For the text-containing cell, return its midpoint in [x, y] coordinate format. 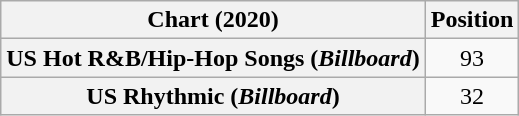
US Hot R&B/Hip-Hop Songs (Billboard) [213, 58]
US Rhythmic (Billboard) [213, 96]
Chart (2020) [213, 20]
93 [472, 58]
32 [472, 96]
Position [472, 20]
